Output the [x, y] coordinate of the center of the cell containing the given text.  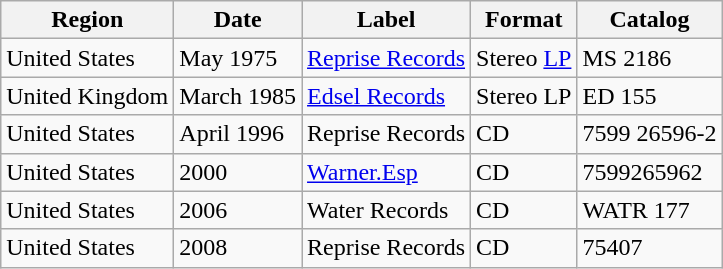
United Kingdom [88, 96]
March 1985 [238, 96]
2000 [238, 172]
2008 [238, 248]
75407 [650, 248]
MS 2186 [650, 58]
ED 155 [650, 96]
May 1975 [238, 58]
Warner.Esp [386, 172]
7599 26596-2 [650, 134]
Region [88, 20]
7599265962 [650, 172]
Format [524, 20]
2006 [238, 210]
WATR 177 [650, 210]
Date [238, 20]
April 1996 [238, 134]
Catalog [650, 20]
Label [386, 20]
Edsel Records [386, 96]
Water Records [386, 210]
